Capture the cell that displays the provided text and extract its [x, y] central coordinate. 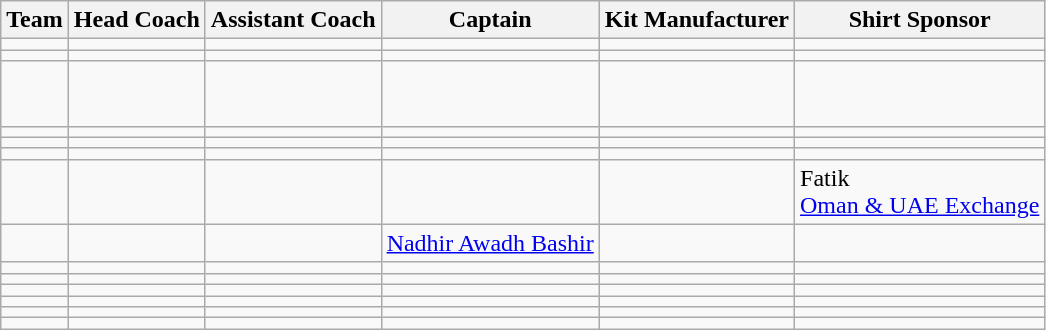
Shirt Sponsor [920, 20]
Kit Manufacturer [696, 20]
Assistant Coach [293, 20]
Team [35, 20]
Captain [490, 20]
Head Coach [136, 20]
Nadhir Awadh Bashir [490, 243]
FatikOman & UAE Exchange [920, 192]
